Identify which cell holds the provided text, then report its (X, Y) central coordinate. 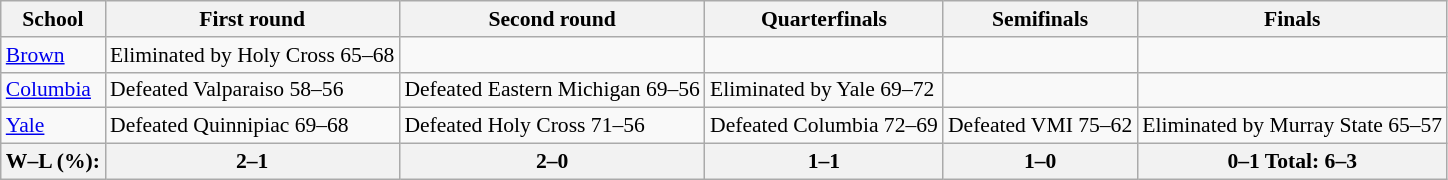
Yale (53, 126)
Eliminated by Murray State 65–57 (1292, 126)
Defeated Columbia 72–69 (824, 126)
Defeated VMI 75–62 (1040, 126)
2–0 (552, 162)
1–1 (824, 162)
Eliminated by Holy Cross 65–68 (252, 55)
0–1 Total: 6–3 (1292, 162)
Finals (1292, 19)
Defeated Holy Cross 71–56 (552, 126)
First round (252, 19)
Columbia (53, 90)
Defeated Valparaiso 58–56 (252, 90)
Brown (53, 55)
School (53, 19)
W–L (%): (53, 162)
Defeated Quinnipiac 69–68 (252, 126)
Semifinals (1040, 19)
Eliminated by Yale 69–72 (824, 90)
Quarterfinals (824, 19)
Second round (552, 19)
2–1 (252, 162)
1–0 (1040, 162)
Defeated Eastern Michigan 69–56 (552, 90)
